Scan for the cell matching the given text and deliver its (X, Y) coordinate at center. 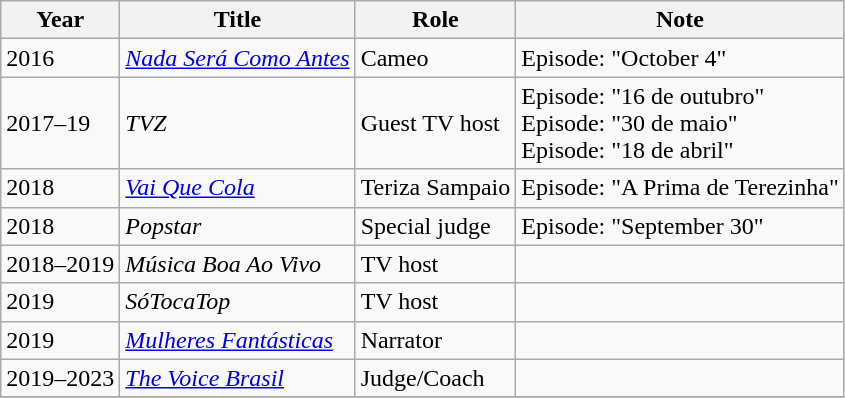
2019–2023 (60, 378)
The Voice Brasil (238, 378)
SóTocaTop (238, 302)
Note (680, 20)
Episode: "A Prima de Terezinha" (680, 188)
Judge/Coach (436, 378)
Música Boa Ao Vivo (238, 264)
Vai Que Cola (238, 188)
2017–19 (60, 123)
Title (238, 20)
Cameo (436, 58)
Teriza Sampaio (436, 188)
2018–2019 (60, 264)
Role (436, 20)
Narrator (436, 340)
Popstar (238, 226)
Mulheres Fantásticas (238, 340)
Special judge (436, 226)
Episode: "16 de outubro"Episode: "30 de maio"Episode: "18 de abril" (680, 123)
Guest TV host (436, 123)
2016 (60, 58)
Year (60, 20)
Episode: "September 30" (680, 226)
Episode: "October 4" (680, 58)
Nada Será Como Antes (238, 58)
TVZ (238, 123)
